Return (x, y) of the center of cell containing provided text 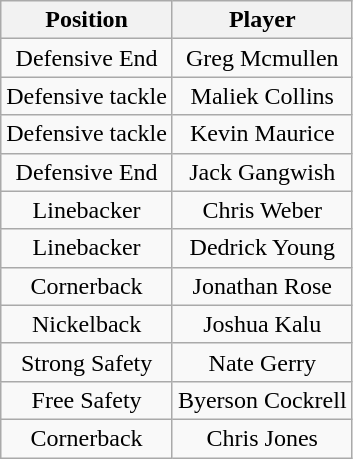
Jack Gangwish (262, 172)
Strong Safety (87, 362)
Joshua Kalu (262, 324)
Nate Gerry (262, 362)
Position (87, 20)
Nickelback (87, 324)
Kevin Maurice (262, 134)
Jonathan Rose (262, 286)
Byerson Cockrell (262, 400)
Free Safety (87, 400)
Player (262, 20)
Dedrick Young (262, 248)
Chris Jones (262, 438)
Maliek Collins (262, 96)
Greg Mcmullen (262, 58)
Chris Weber (262, 210)
